Scan for the cell matching the given text and deliver its (x, y) coordinate at center. 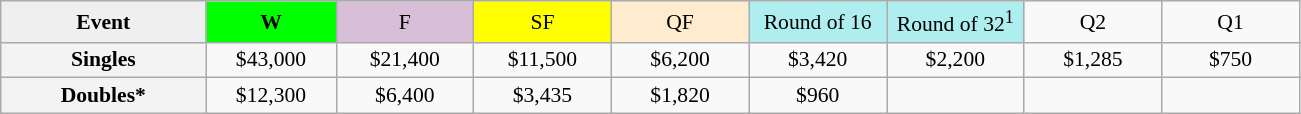
QF (680, 22)
Doubles* (104, 96)
$750 (1231, 60)
$3,420 (818, 60)
$12,300 (271, 96)
Singles (104, 60)
W (271, 22)
Round of 16 (818, 22)
SF (543, 22)
$21,400 (405, 60)
$6,400 (405, 96)
$2,200 (955, 60)
$960 (818, 96)
$1,820 (680, 96)
$11,500 (543, 60)
Round of 321 (955, 22)
F (405, 22)
Event (104, 22)
$3,435 (543, 96)
Q1 (1231, 22)
Q2 (1093, 22)
$1,285 (1093, 60)
$43,000 (271, 60)
$6,200 (680, 60)
